Extract the (x, y) coordinate from the center of the cell holding the provided text.  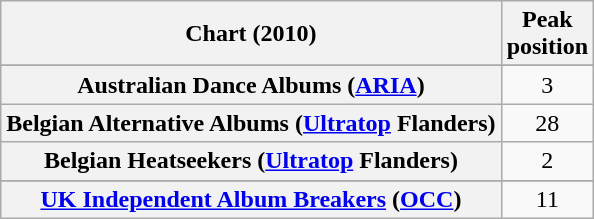
2 (547, 161)
Belgian Alternative Albums (Ultratop Flanders) (251, 123)
Belgian Heatseekers (Ultratop Flanders) (251, 161)
UK Independent Album Breakers (OCC) (251, 199)
11 (547, 199)
Chart (2010) (251, 34)
3 (547, 85)
Australian Dance Albums (ARIA) (251, 85)
28 (547, 123)
Peakposition (547, 34)
